For the text-containing cell, return its midpoint in [x, y] coordinate format. 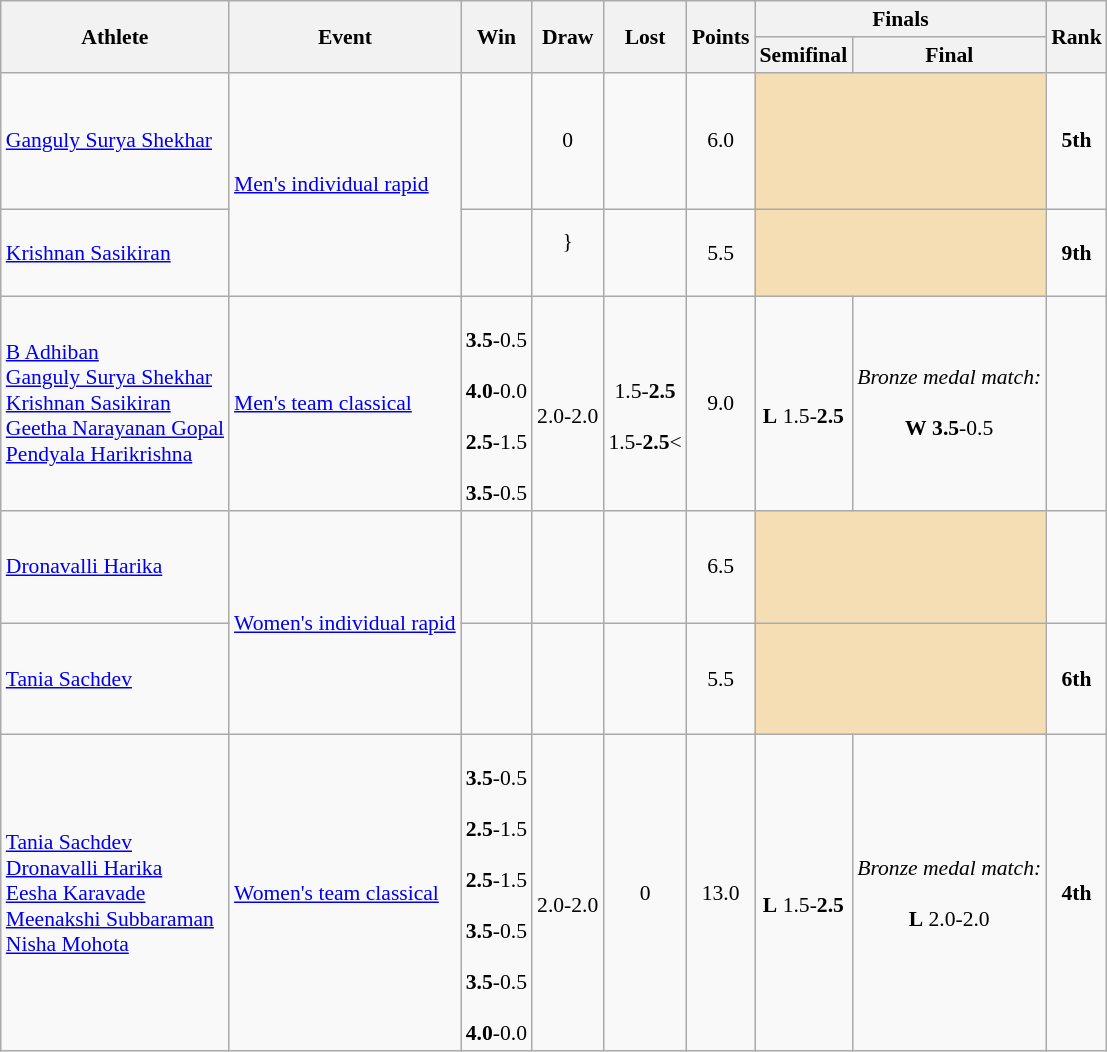
1.5-2.51.5-2.5< [644, 404]
Ganguly Surya Shekhar [115, 141]
9th [1076, 254]
Men's individual rapid [345, 184]
B AdhibanGanguly Surya ShekharKrishnan SasikiranGeetha Narayanan GopalPendyala Harikrishna [115, 404]
Dronavalli Harika [115, 567]
Points [721, 36]
3.5-0.52.5-1.52.5-1.53.5-0.53.5-0.54.0-0.0 [496, 893]
Event [345, 36]
6.0 [721, 141]
Women's individual rapid [345, 623]
Final [949, 55]
3.5-0.54.0-0.02.5-1.53.5-0.5 [496, 404]
Finals [901, 19]
Tania Sachdev [115, 679]
} [568, 254]
9.0 [721, 404]
Men's team classical [345, 404]
4th [1076, 893]
13.0 [721, 893]
Draw [568, 36]
6th [1076, 679]
Tania SachdevDronavalli HarikaEesha KaravadeMeenakshi SubbaramanNisha Mohota [115, 893]
Bronze medal match:L 2.0-2.0 [949, 893]
Rank [1076, 36]
Lost [644, 36]
Semifinal [804, 55]
6.5 [721, 567]
Win [496, 36]
5th [1076, 141]
Athlete [115, 36]
Bronze medal match:W 3.5-0.5 [949, 404]
Krishnan Sasikiran [115, 254]
Women's team classical [345, 893]
